Identify which cell holds the provided text, then report its [x, y] central coordinate. 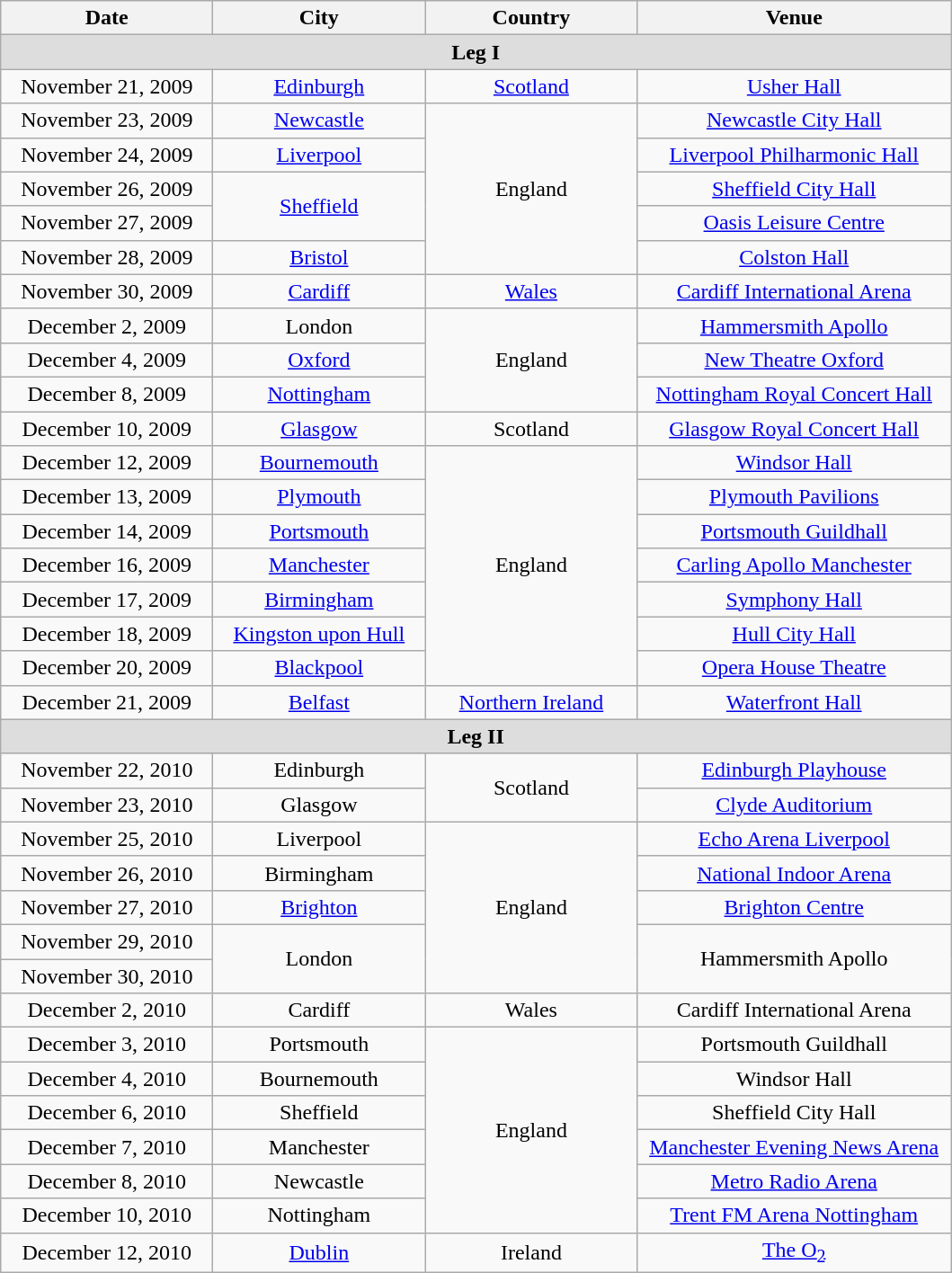
December 3, 2010 [107, 1045]
December 10, 2009 [107, 429]
Northern Ireland [531, 702]
Edinburgh Playhouse [795, 770]
November 29, 2010 [107, 941]
Venue [795, 18]
November 21, 2009 [107, 86]
Echo Arena Liverpool [795, 839]
Brighton [319, 907]
November 26, 2010 [107, 873]
Leg II [476, 736]
Bristol [319, 257]
November 24, 2009 [107, 155]
December 2, 2010 [107, 1010]
December 18, 2009 [107, 634]
Clyde Auditorium [795, 805]
December 13, 2009 [107, 497]
Country [531, 18]
Dublin [319, 1252]
New Theatre Oxford [795, 360]
City [319, 18]
Liverpool Philharmonic Hall [795, 155]
Carling Apollo Manchester [795, 565]
Newcastle City Hall [795, 120]
December 16, 2009 [107, 565]
Leg I [476, 52]
November 22, 2010 [107, 770]
December 17, 2009 [107, 600]
December 4, 2009 [107, 360]
Waterfront Hall [795, 702]
Metro Radio Arena [795, 1181]
December 7, 2010 [107, 1147]
Glasgow Royal Concert Hall [795, 429]
December 8, 2010 [107, 1181]
Belfast [319, 702]
Trent FM Arena Nottingham [795, 1215]
December 12, 2010 [107, 1252]
National Indoor Arena [795, 873]
November 28, 2009 [107, 257]
Usher Hall [795, 86]
Kingston upon Hull [319, 634]
Manchester Evening News Arena [795, 1147]
November 27, 2010 [107, 907]
Plymouth [319, 497]
The O2 [795, 1252]
November 23, 2009 [107, 120]
Blackpool [319, 668]
November 23, 2010 [107, 805]
Nottingham Royal Concert Hall [795, 394]
Plymouth Pavilions [795, 497]
Date [107, 18]
December 4, 2010 [107, 1079]
Oxford [319, 360]
Brighton Centre [795, 907]
Hull City Hall [795, 634]
December 14, 2009 [107, 531]
Symphony Hall [795, 600]
November 30, 2010 [107, 975]
December 20, 2009 [107, 668]
December 10, 2010 [107, 1215]
Opera House Theatre [795, 668]
November 27, 2009 [107, 223]
December 6, 2010 [107, 1113]
December 21, 2009 [107, 702]
November 25, 2010 [107, 839]
December 8, 2009 [107, 394]
Colston Hall [795, 257]
Ireland [531, 1252]
November 26, 2009 [107, 189]
December 12, 2009 [107, 463]
November 30, 2009 [107, 291]
December 2, 2009 [107, 325]
Oasis Leisure Centre [795, 223]
